Extract the [x, y] coordinate from the center of the cell holding the provided text.  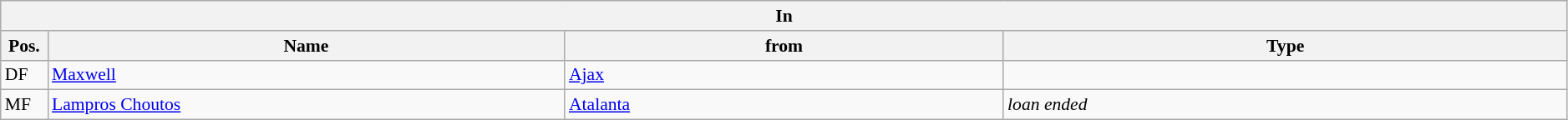
Atalanta [784, 105]
Lampros Choutos [306, 105]
Ajax [784, 75]
Pos. [24, 46]
Name [306, 46]
Maxwell [306, 75]
from [784, 46]
Type [1285, 46]
DF [24, 75]
MF [24, 105]
loan ended [1285, 105]
In [784, 16]
